For the text-containing cell, return its midpoint in [X, Y] coordinate format. 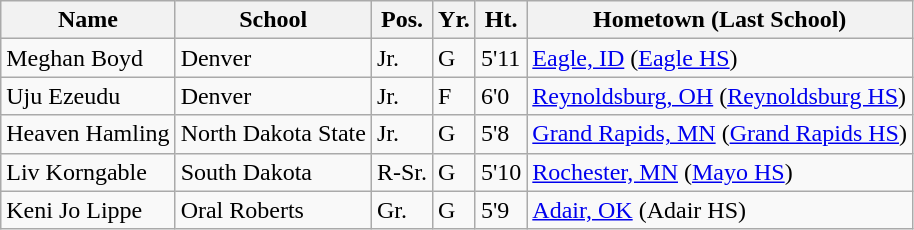
Pos. [402, 20]
Eagle, ID (Eagle HS) [720, 58]
Grand Rapids, MN (Grand Rapids HS) [720, 134]
Reynoldsburg, OH (Reynoldsburg HS) [720, 96]
Uju Ezeudu [88, 96]
Meghan Boyd [88, 58]
Liv Korngable [88, 172]
6'0 [500, 96]
Keni Jo Lippe [88, 210]
Gr. [402, 210]
Oral Roberts [273, 210]
Yr. [454, 20]
Ht. [500, 20]
R-Sr. [402, 172]
School [273, 20]
5'11 [500, 58]
5'8 [500, 134]
South Dakota [273, 172]
F [454, 96]
5'10 [500, 172]
Rochester, MN (Mayo HS) [720, 172]
Adair, OK (Adair HS) [720, 210]
5'9 [500, 210]
Heaven Hamling [88, 134]
Hometown (Last School) [720, 20]
North Dakota State [273, 134]
Name [88, 20]
